Pinpoint the cell where the given text exists, returning its (X, Y) midpoint coordinate. 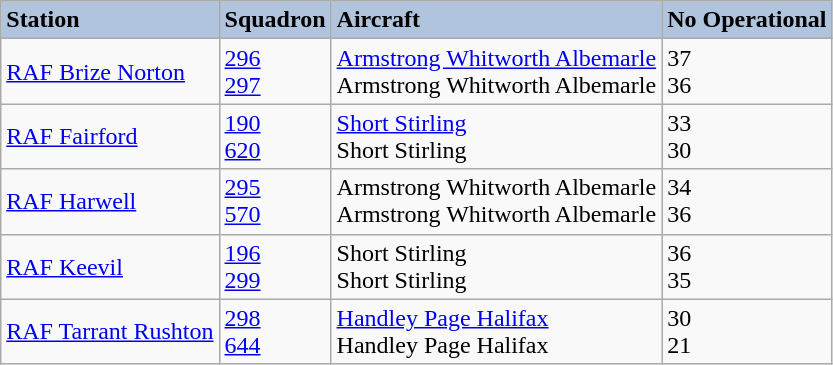
No Operational (747, 20)
RAF Keevil (110, 266)
Squadron (275, 20)
37 36 (747, 72)
34 36 (747, 202)
RAF Brize Norton (110, 72)
RAF Tarrant Rushton (110, 332)
190 620 (275, 136)
295 570 (275, 202)
30 21 (747, 332)
196 299 (275, 266)
298 644 (275, 332)
33 30 (747, 136)
Station (110, 20)
RAF Fairford (110, 136)
296 297 (275, 72)
36 35 (747, 266)
Aircraft (496, 20)
RAF Harwell (110, 202)
Handley Page Halifax Handley Page Halifax (496, 332)
